Output the [x, y] coordinate of the center of the cell containing the given text.  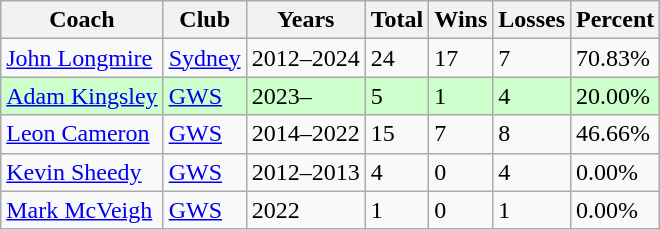
Years [306, 20]
John Longmire [82, 58]
20.00% [616, 96]
Mark McVeigh [82, 210]
2022 [306, 210]
17 [461, 58]
Wins [461, 20]
Coach [82, 20]
Club [204, 20]
Losses [532, 20]
Percent [616, 20]
Kevin Sheedy [82, 172]
2012–2024 [306, 58]
Sydney [204, 58]
5 [397, 96]
2012–2013 [306, 172]
24 [397, 58]
15 [397, 134]
2014–2022 [306, 134]
46.66% [616, 134]
Total [397, 20]
2023– [306, 96]
8 [532, 134]
Leon Cameron [82, 134]
70.83% [616, 58]
Adam Kingsley [82, 96]
